Extract the [X, Y] coordinate from the center of the cell holding the provided text.  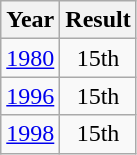
1998 [30, 134]
1996 [30, 96]
Year [30, 20]
Result [98, 20]
1980 [30, 58]
